Provide the [X, Y] coordinate of the cell's center where the given text is located.  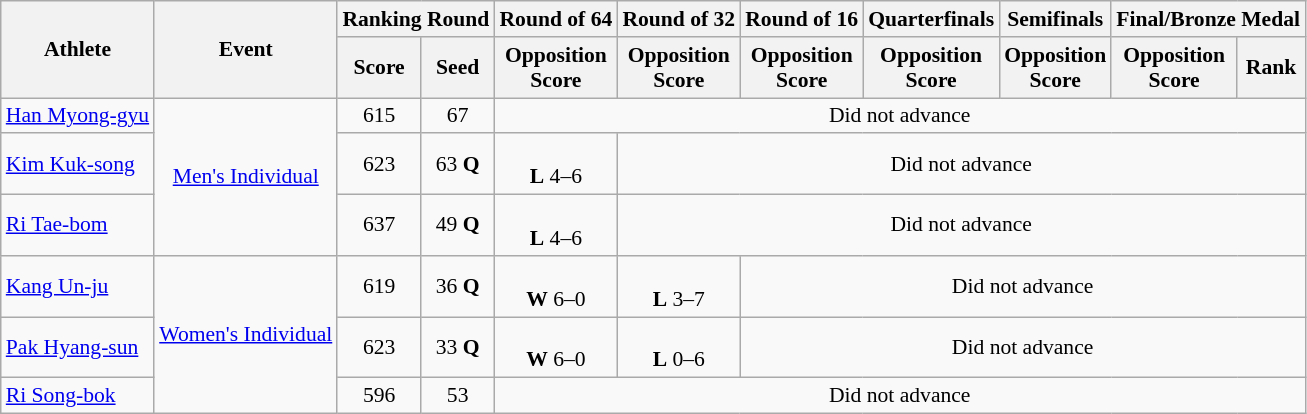
Kim Kuk-song [78, 164]
Final/Bronze Medal [1208, 19]
637 [379, 226]
619 [379, 286]
Ranking Round [416, 19]
67 [458, 116]
Pak Hyang-sun [78, 348]
Event [246, 50]
596 [379, 396]
Semifinals [1055, 19]
63 Q [458, 164]
Women's Individual [246, 335]
615 [379, 116]
49 Q [458, 226]
53 [458, 396]
Round of 32 [678, 19]
Quarterfinals [931, 19]
36 Q [458, 286]
Round of 16 [802, 19]
L 0–6 [678, 348]
L 3–7 [678, 286]
Round of 64 [556, 19]
Han Myong-gyu [78, 116]
Men's Individual [246, 177]
33 Q [458, 348]
Kang Un-ju [78, 286]
Score [379, 68]
Ri Song-bok [78, 396]
Rank [1271, 68]
Seed [458, 68]
Ri Tae-bom [78, 226]
Athlete [78, 50]
